Determine the (X, Y) coordinate at the center of the cell enclosing the given text.  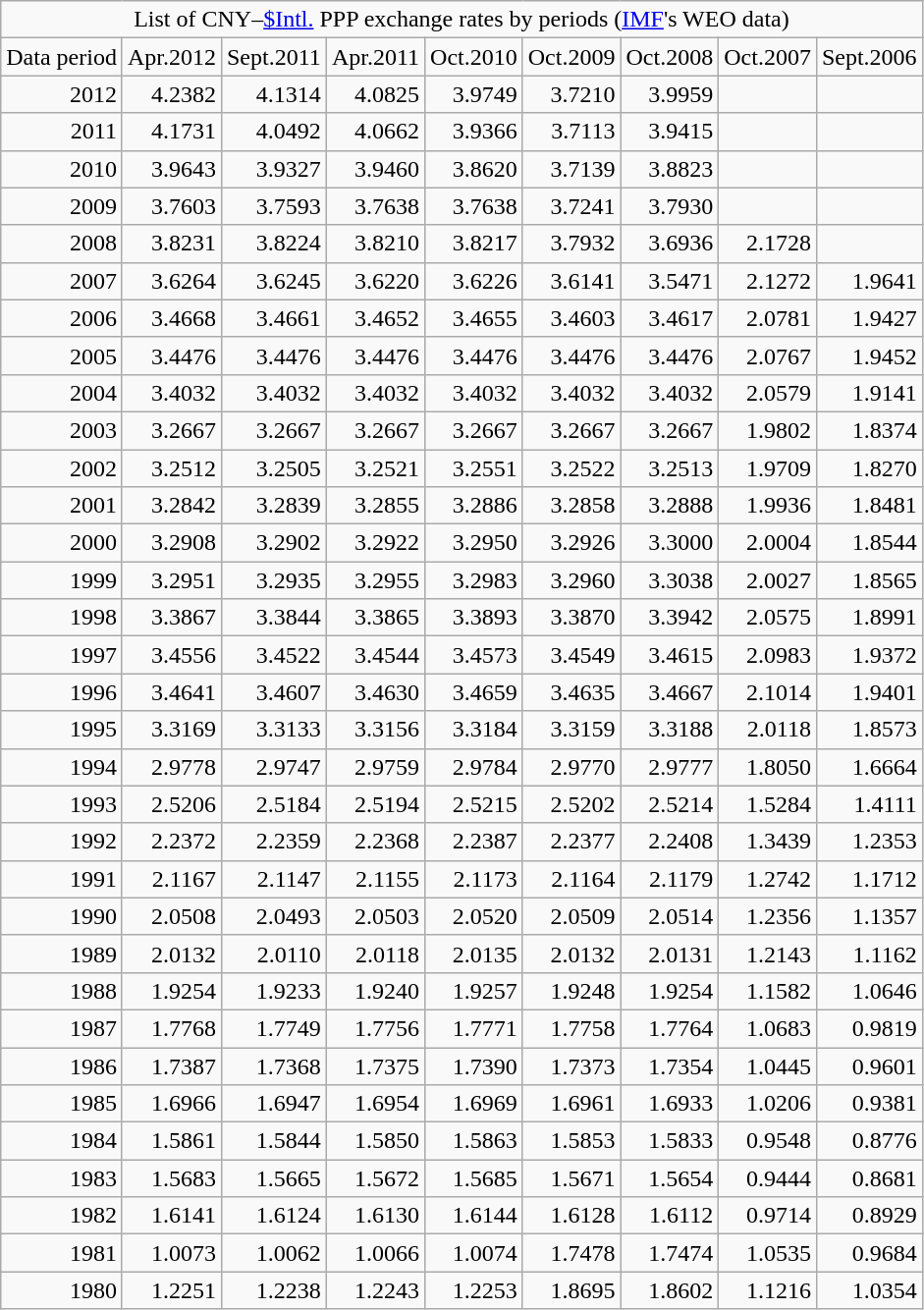
3.3844 (273, 618)
1997 (62, 655)
0.9548 (768, 1141)
2007 (62, 281)
3.2839 (273, 506)
3.3156 (375, 730)
2.1147 (273, 879)
1.5850 (375, 1141)
3.6226 (474, 281)
Oct.2010 (474, 57)
Sept.2011 (273, 57)
3.2888 (670, 506)
3.4635 (571, 692)
3.7603 (171, 206)
1.9641 (869, 281)
3.2983 (474, 580)
3.6141 (571, 281)
1.7749 (273, 1028)
3.8231 (171, 244)
2.2372 (171, 842)
1.1582 (768, 991)
3.4617 (670, 318)
2006 (62, 318)
1.6124 (273, 1216)
Data period (62, 57)
1.6130 (375, 1216)
1.0445 (768, 1065)
3.6264 (171, 281)
1.4111 (869, 804)
1.8270 (869, 468)
2.2387 (474, 842)
4.2382 (171, 94)
4.1731 (171, 132)
1.9802 (768, 430)
1.7771 (474, 1028)
1.5671 (571, 1178)
1.8544 (869, 543)
Apr.2011 (375, 57)
1.8050 (768, 767)
1983 (62, 1178)
1.1357 (869, 916)
2.0767 (768, 355)
3.2935 (273, 580)
1.0683 (768, 1028)
2.5215 (474, 804)
1.0354 (869, 1290)
3.4641 (171, 692)
Oct.2007 (768, 57)
3.2902 (273, 543)
3.8620 (474, 169)
3.3865 (375, 618)
2001 (62, 506)
3.4668 (171, 318)
1998 (62, 618)
1984 (62, 1141)
3.4603 (571, 318)
2.9778 (171, 767)
3.8224 (273, 244)
1.8565 (869, 580)
3.3169 (171, 730)
1.5853 (571, 1141)
1.2243 (375, 1290)
1.6969 (474, 1104)
3.4630 (375, 692)
2.0004 (768, 543)
3.2855 (375, 506)
1.9452 (869, 355)
1986 (62, 1065)
1.9401 (869, 692)
1.7768 (171, 1028)
1.1162 (869, 954)
3.3188 (670, 730)
2.0514 (670, 916)
1.9248 (571, 991)
3.3133 (273, 730)
2.0503 (375, 916)
1.5665 (273, 1178)
1.8991 (869, 618)
1.7478 (571, 1253)
1.7764 (670, 1028)
1985 (62, 1104)
2011 (62, 132)
3.2951 (171, 580)
1990 (62, 916)
3.3184 (474, 730)
2.0579 (768, 393)
1.7373 (571, 1065)
1.9240 (375, 991)
3.6936 (670, 244)
1.7368 (273, 1065)
1.9257 (474, 991)
1.6664 (869, 767)
1.0646 (869, 991)
2.0493 (273, 916)
1999 (62, 580)
List of CNY–$Intl. PPP exchange rates by periods (IMF's WEO data) (462, 20)
1.2356 (768, 916)
1981 (62, 1253)
1.7354 (670, 1065)
1.5284 (768, 804)
3.4607 (273, 692)
2.9777 (670, 767)
3.4659 (474, 692)
2008 (62, 244)
3.7932 (571, 244)
0.8929 (869, 1216)
0.9601 (869, 1065)
2.0575 (768, 618)
3.7210 (571, 94)
2004 (62, 393)
2.2408 (670, 842)
3.2955 (375, 580)
3.2908 (171, 543)
2.1155 (375, 879)
2.1173 (474, 879)
1.5833 (670, 1141)
1.0206 (768, 1104)
1.7758 (571, 1028)
Apr.2012 (171, 57)
3.9959 (670, 94)
1993 (62, 804)
3.4667 (670, 692)
3.9643 (171, 169)
2.1179 (670, 879)
3.2551 (474, 468)
2.0508 (171, 916)
3.3038 (670, 580)
1.9427 (869, 318)
2012 (62, 94)
3.7113 (571, 132)
3.2922 (375, 543)
1.0073 (171, 1253)
1995 (62, 730)
4.1314 (273, 94)
1.2251 (171, 1290)
1.9709 (768, 468)
3.3870 (571, 618)
1.7474 (670, 1253)
2.9759 (375, 767)
2.0509 (571, 916)
1996 (62, 692)
3.4615 (670, 655)
1.9372 (869, 655)
1.9936 (768, 506)
3.3893 (474, 618)
2.0131 (670, 954)
1.2742 (768, 879)
1.5685 (474, 1178)
2009 (62, 206)
3.4661 (273, 318)
3.4556 (171, 655)
0.8681 (869, 1178)
1.7387 (171, 1065)
3.2950 (474, 543)
3.2926 (571, 543)
2.9747 (273, 767)
3.2521 (375, 468)
1991 (62, 879)
2.0781 (768, 318)
4.0662 (375, 132)
1.8374 (869, 430)
1.0535 (768, 1253)
2000 (62, 543)
0.9819 (869, 1028)
3.8823 (670, 169)
1.1216 (768, 1290)
Oct.2009 (571, 57)
1.6141 (171, 1216)
2.0135 (474, 954)
1.5672 (375, 1178)
1.9141 (869, 393)
2.1167 (171, 879)
3.7593 (273, 206)
4.0825 (375, 94)
1.0074 (474, 1253)
2.5194 (375, 804)
3.8210 (375, 244)
2.1272 (768, 281)
1.6966 (171, 1104)
Oct.2008 (670, 57)
3.3867 (171, 618)
3.6245 (273, 281)
3.5471 (670, 281)
2.0027 (768, 580)
3.2513 (670, 468)
1989 (62, 954)
2.1164 (571, 879)
3.2522 (571, 468)
3.4522 (273, 655)
1.8602 (670, 1290)
1.6144 (474, 1216)
1.6112 (670, 1216)
0.9444 (768, 1178)
1992 (62, 842)
0.9684 (869, 1253)
2.5206 (171, 804)
3.6220 (375, 281)
3.3159 (571, 730)
3.7930 (670, 206)
3.4655 (474, 318)
1.5654 (670, 1178)
0.9381 (869, 1104)
1.8481 (869, 506)
3.2886 (474, 506)
1.6947 (273, 1104)
2.5214 (670, 804)
3.2858 (571, 506)
2.2368 (375, 842)
1982 (62, 1216)
2.1728 (768, 244)
3.2505 (273, 468)
3.3000 (670, 543)
3.9460 (375, 169)
1.6933 (670, 1104)
2002 (62, 468)
1.5861 (171, 1141)
3.7241 (571, 206)
1980 (62, 1290)
1.1712 (869, 879)
1.2353 (869, 842)
3.9327 (273, 169)
1.2143 (768, 954)
3.4573 (474, 655)
1.7375 (375, 1065)
1.0066 (375, 1253)
2.2359 (273, 842)
3.4544 (375, 655)
3.2512 (171, 468)
1.6954 (375, 1104)
2005 (62, 355)
1.9233 (273, 991)
1.3439 (768, 842)
3.9749 (474, 94)
1.5844 (273, 1141)
1.8695 (571, 1290)
2003 (62, 430)
2.1014 (768, 692)
0.8776 (869, 1141)
1.0062 (273, 1253)
1.6961 (571, 1104)
3.7139 (571, 169)
1.5683 (171, 1178)
3.4652 (375, 318)
1987 (62, 1028)
1.8573 (869, 730)
Sept.2006 (869, 57)
3.4549 (571, 655)
2.2377 (571, 842)
2.0520 (474, 916)
1.5863 (474, 1141)
1.2238 (273, 1290)
1.7390 (474, 1065)
1.6128 (571, 1216)
2.5202 (571, 804)
3.2842 (171, 506)
2.0110 (273, 954)
2.0983 (768, 655)
4.0492 (273, 132)
3.9366 (474, 132)
3.3942 (670, 618)
3.9415 (670, 132)
2010 (62, 169)
3.2960 (571, 580)
1.2253 (474, 1290)
0.9714 (768, 1216)
1988 (62, 991)
1.7756 (375, 1028)
2.5184 (273, 804)
2.9770 (571, 767)
1994 (62, 767)
3.8217 (474, 244)
2.9784 (474, 767)
